Output the (x, y) coordinate of the center of the cell containing the given text.  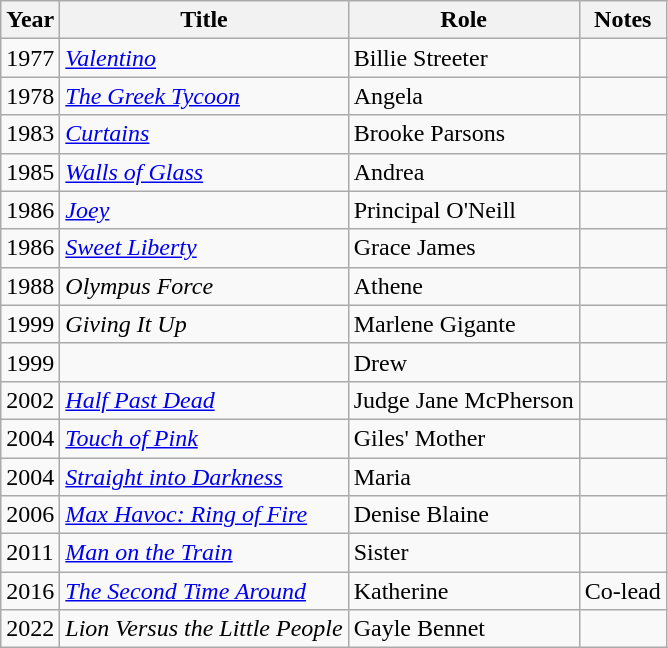
Sister (464, 553)
2016 (30, 591)
Maria (464, 477)
Sweet Liberty (204, 248)
The Greek Tycoon (204, 96)
Olympus Force (204, 286)
Man on the Train (204, 553)
The Second Time Around (204, 591)
Marlene Gigante (464, 324)
Brooke Parsons (464, 134)
1983 (30, 134)
1985 (30, 172)
Title (204, 20)
Year (30, 20)
Lion Versus the Little People (204, 629)
Role (464, 20)
Gayle Bennet (464, 629)
Drew (464, 362)
Straight into Darkness (204, 477)
Grace James (464, 248)
Half Past Dead (204, 400)
Billie Streeter (464, 58)
Notes (622, 20)
Touch of Pink (204, 438)
Giles' Mother (464, 438)
Walls of Glass (204, 172)
2006 (30, 515)
2002 (30, 400)
1978 (30, 96)
Andrea (464, 172)
Max Havoc: Ring of Fire (204, 515)
1988 (30, 286)
Giving It Up (204, 324)
Athene (464, 286)
1977 (30, 58)
Valentino (204, 58)
Katherine (464, 591)
Judge Jane McPherson (464, 400)
Principal O'Neill (464, 210)
2011 (30, 553)
Joey (204, 210)
2022 (30, 629)
Co-lead (622, 591)
Denise Blaine (464, 515)
Angela (464, 96)
Curtains (204, 134)
